For the text-containing cell, return its midpoint in [x, y] coordinate format. 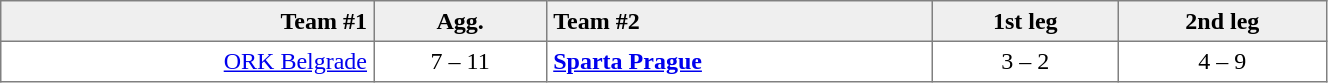
Team #2 [739, 21]
Sparta Prague [739, 61]
7 – 11 [460, 61]
1st leg [1025, 21]
2nd leg [1222, 21]
Team #1 [188, 21]
ORK Belgrade [188, 61]
3 – 2 [1025, 61]
4 – 9 [1222, 61]
Agg. [460, 21]
